Extract the [X, Y] coordinate from the center of the cell holding the provided text.  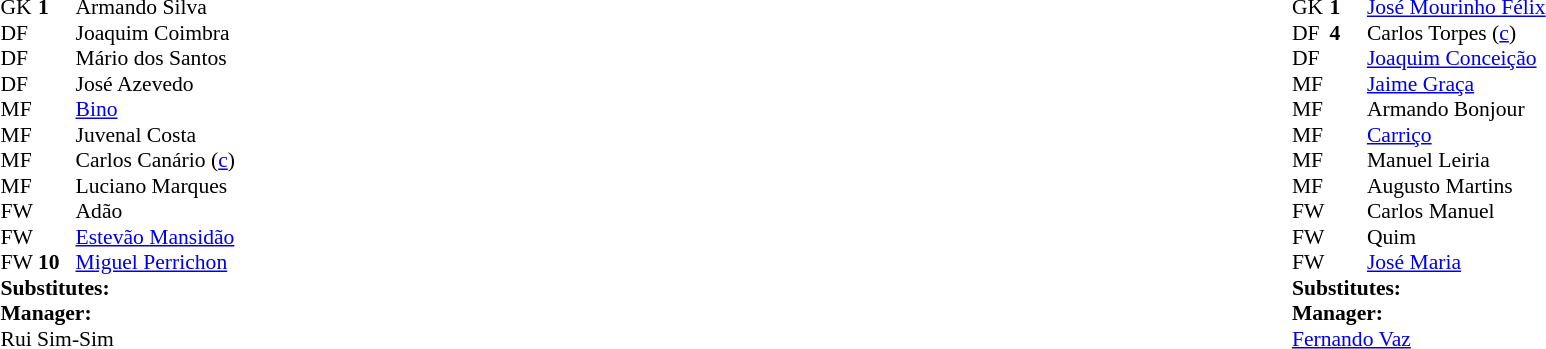
Carriço [1456, 135]
Miguel Perrichon [156, 263]
Joaquim Conceição [1456, 59]
Adão [156, 211]
Carlos Manuel [1456, 211]
Mário dos Santos [156, 59]
Augusto Martins [1456, 186]
10 [57, 263]
Bino [156, 109]
Quim [1456, 237]
Carlos Torpes (c) [1456, 33]
José Maria [1456, 263]
Jaime Graça [1456, 84]
Luciano Marques [156, 186]
Juvenal Costa [156, 135]
Manuel Leiria [1456, 161]
José Azevedo [156, 84]
Estevão Mansidão [156, 237]
Joaquim Coimbra [156, 33]
4 [1348, 33]
Carlos Canário (c) [156, 161]
Armando Bonjour [1456, 109]
